Detect which cell encompasses the target text, then output its [x, y] center coordinate. 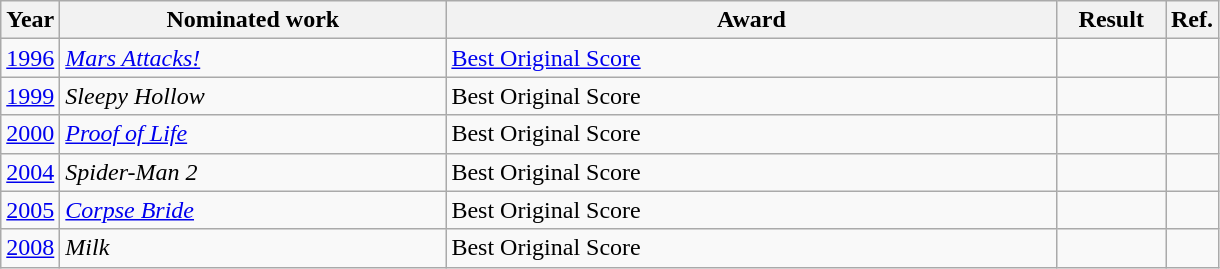
1999 [30, 96]
Sleepy Hollow [253, 96]
Spider-Man 2 [253, 172]
2008 [30, 248]
Milk [253, 248]
2004 [30, 172]
1996 [30, 58]
Nominated work [253, 20]
Ref. [1192, 20]
Proof of Life [253, 134]
Mars Attacks! [253, 58]
2005 [30, 210]
Year [30, 20]
Corpse Bride [253, 210]
2000 [30, 134]
Award [752, 20]
Result [1112, 20]
